Scan for the cell matching the given text and deliver its (x, y) coordinate at center. 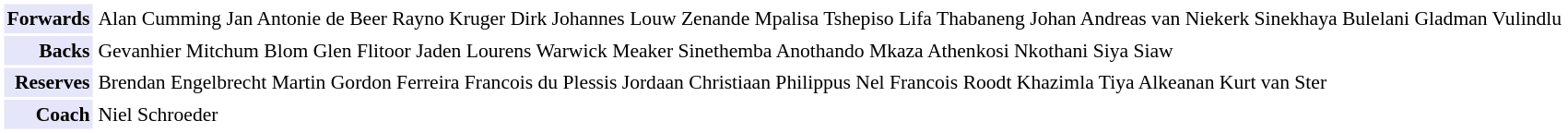
Coach (48, 115)
Backs (48, 51)
Reserves (48, 83)
Niel Schroeder (830, 115)
Gevanhier Mitchum Blom Glen Flitoor Jaden Lourens Warwick Meaker Sinethemba Anothando Mkaza Athenkosi Nkothani Siya Siaw (830, 51)
Forwards (48, 18)
Brendan Engelbrecht Martin Gordon Ferreira Francois du Plessis Jordaan Christiaan Philippus Nel Francois Roodt Khazimla Tiya Alkeanan Kurt van Ster (830, 83)
